Search for the cell housing the specified text and yield its (X, Y) center coordinate. 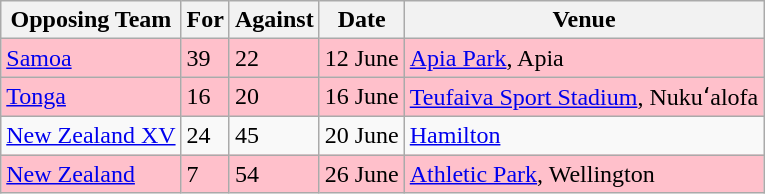
Samoa (91, 58)
Hamilton (584, 135)
45 (274, 135)
For (205, 20)
Against (274, 20)
Teufaiva Sport Stadium, Nukuʻalofa (584, 97)
Athletic Park, Wellington (584, 173)
20 (274, 97)
12 June (362, 58)
24 (205, 135)
New Zealand XV (91, 135)
39 (205, 58)
7 (205, 173)
Opposing Team (91, 20)
Apia Park, Apia (584, 58)
54 (274, 173)
20 June (362, 135)
22 (274, 58)
Date (362, 20)
26 June (362, 173)
Venue (584, 20)
16 June (362, 97)
New Zealand (91, 173)
Tonga (91, 97)
16 (205, 97)
